Locate the cell with the specified text and output its (x, y) center coordinate. 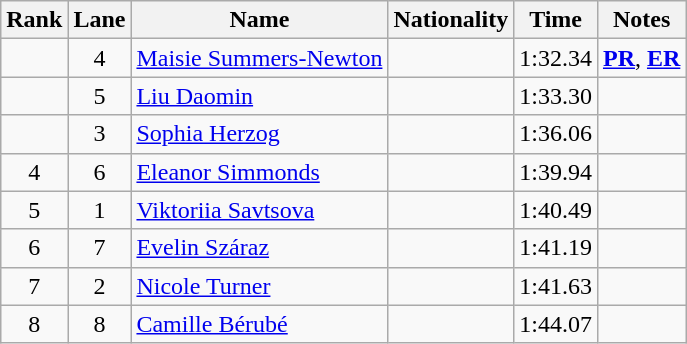
Liu Daomin (260, 96)
Maisie Summers-Newton (260, 58)
1:40.49 (556, 210)
Notes (641, 20)
Camille Bérubé (260, 324)
2 (100, 286)
Time (556, 20)
1:44.07 (556, 324)
3 (100, 134)
Sophia Herzog (260, 134)
Eleanor Simmonds (260, 172)
Evelin Száraz (260, 248)
Viktoriia Savtsova (260, 210)
1:32.34 (556, 58)
1:39.94 (556, 172)
1 (100, 210)
1:41.19 (556, 248)
Nationality (451, 20)
Nicole Turner (260, 286)
1:33.30 (556, 96)
1:36.06 (556, 134)
1:41.63 (556, 286)
PR, ER (641, 58)
Lane (100, 20)
Rank (34, 20)
Name (260, 20)
